For the text-containing cell, return its midpoint in (x, y) coordinate format. 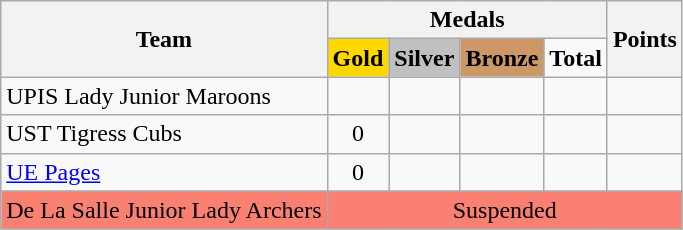
UE Pages (164, 172)
Gold (358, 58)
Suspended (504, 210)
Points (644, 39)
De La Salle Junior Lady Archers (164, 210)
Total (576, 58)
Bronze (502, 58)
Medals (467, 20)
Team (164, 39)
Silver (424, 58)
UPIS Lady Junior Maroons (164, 96)
UST Tigress Cubs (164, 134)
